Extract the (X, Y) coordinate from the center of the cell holding the provided text.  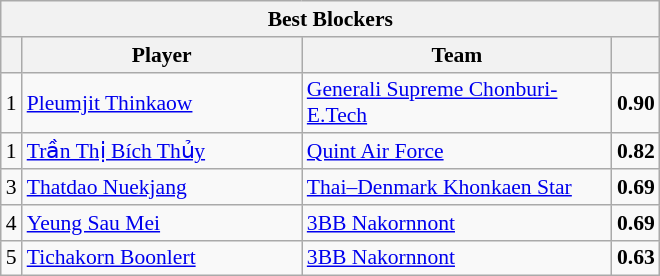
Best Blockers (330, 19)
0.90 (636, 102)
Team (457, 55)
4 (12, 223)
Yeung Sau Mei (162, 223)
3 (12, 187)
5 (12, 258)
Thai–Denmark Khonkaen Star (457, 187)
0.63 (636, 258)
Thatdao Nuekjang (162, 187)
Pleumjit Thinkaow (162, 102)
0.82 (636, 152)
Tichakorn Boonlert (162, 258)
Generali Supreme Chonburi-E.Tech (457, 102)
Trần Thị Bích Thủy (162, 152)
Player (162, 55)
Quint Air Force (457, 152)
